From the cell containing the given text, extract its center point as [X, Y] coordinate. 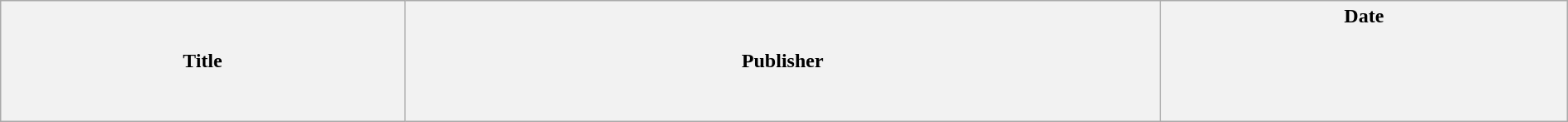
Date [1364, 61]
Title [203, 61]
Publisher [782, 61]
